Search for the cell housing the specified text and yield its [x, y] center coordinate. 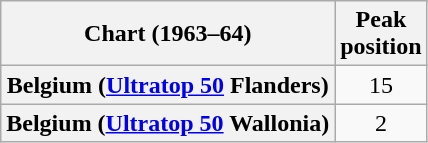
Belgium (Ultratop 50 Flanders) [168, 85]
2 [381, 123]
Peakposition [381, 34]
15 [381, 85]
Chart (1963–64) [168, 34]
Belgium (Ultratop 50 Wallonia) [168, 123]
